From the cell containing the given text, extract its center point as [X, Y] coordinate. 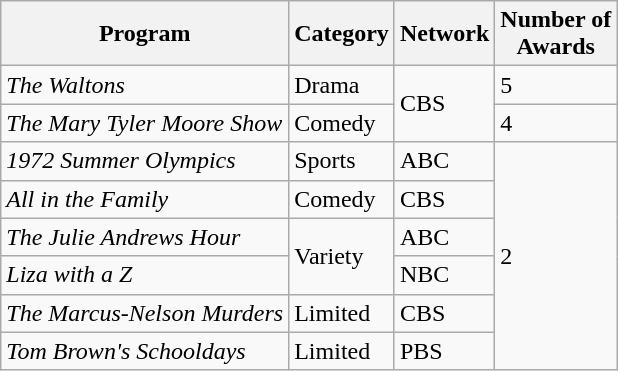
The Mary Tyler Moore Show [145, 123]
2 [556, 256]
Network [444, 34]
Variety [342, 256]
Sports [342, 161]
The Marcus-Nelson Murders [145, 313]
NBC [444, 275]
Drama [342, 85]
Number ofAwards [556, 34]
The Waltons [145, 85]
4 [556, 123]
Tom Brown's Schooldays [145, 351]
Program [145, 34]
All in the Family [145, 199]
Category [342, 34]
PBS [444, 351]
Liza with a Z [145, 275]
1972 Summer Olympics [145, 161]
The Julie Andrews Hour [145, 237]
5 [556, 85]
